From the cell containing the given text, extract its center point as (x, y) coordinate. 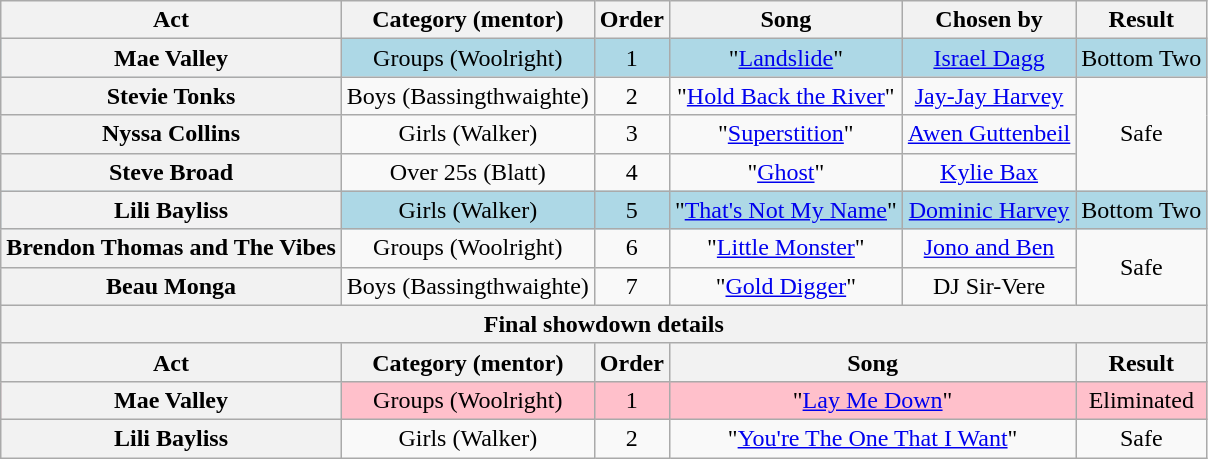
Awen Guttenbeil (988, 134)
DJ Sir-Vere (988, 286)
3 (632, 134)
6 (632, 248)
Over 25s (Blatt) (468, 172)
Chosen by (988, 20)
"Gold Digger" (786, 286)
Dominic Harvey (988, 210)
7 (632, 286)
Steve Broad (172, 172)
Jay-Jay Harvey (988, 96)
Nyssa Collins (172, 134)
Stevie Tonks (172, 96)
Final showdown details (604, 324)
Brendon Thomas and The Vibes (172, 248)
Jono and Ben (988, 248)
"Superstition" (786, 134)
"Landslide" (786, 58)
Kylie Bax (988, 172)
"Lay Me Down" (872, 400)
Israel Dagg (988, 58)
"Ghost" (786, 172)
"Little Monster" (786, 248)
"Hold Back the River" (786, 96)
4 (632, 172)
"You're The One That I Want" (872, 438)
Beau Monga (172, 286)
Eliminated (1142, 400)
5 (632, 210)
"That's Not My Name" (786, 210)
